Determine the [X, Y] coordinate at the center of the cell enclosing the given text.  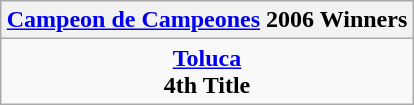
Toluca4th Title [207, 72]
Campeon de Campeones 2006 Winners [207, 20]
